From the cell containing the given text, extract its center point as [x, y] coordinate. 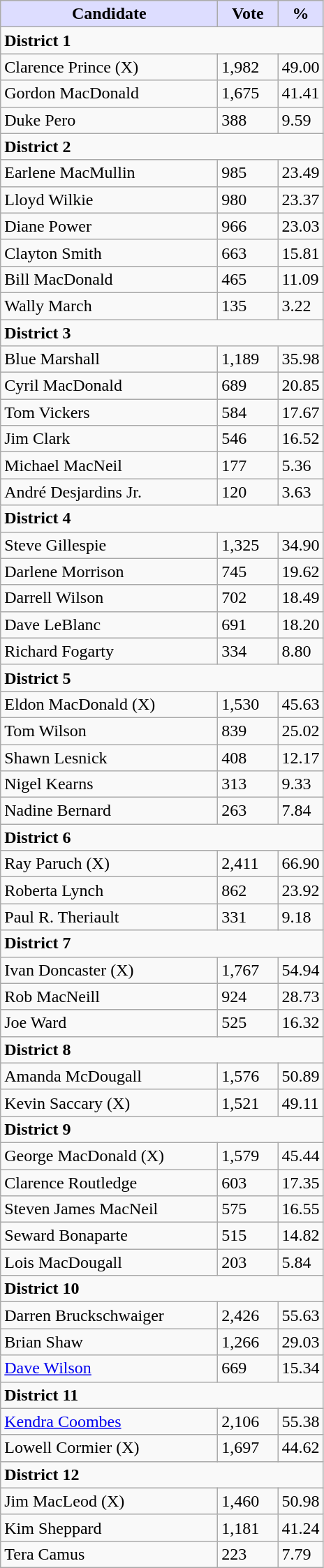
18.49 [300, 598]
Joe Ward [109, 1023]
120 [248, 492]
Tom Wilson [109, 731]
966 [248, 226]
49.00 [300, 67]
23.37 [300, 200]
135 [248, 306]
55.63 [300, 1315]
7.79 [300, 1554]
District 9 [162, 1129]
André Desjardins Jr. [109, 492]
District 3 [162, 333]
District 10 [162, 1289]
Nigel Kearns [109, 784]
12.17 [300, 757]
8.80 [300, 651]
2,426 [248, 1315]
691 [248, 625]
Shawn Lesnick [109, 757]
50.89 [300, 1076]
839 [248, 731]
Lowell Cormier (X) [109, 1448]
7.84 [300, 811]
334 [248, 651]
862 [248, 890]
515 [248, 1236]
1,530 [248, 704]
603 [248, 1183]
20.85 [300, 386]
45.44 [300, 1156]
District 11 [162, 1395]
41.24 [300, 1528]
41.41 [300, 94]
Candidate [109, 14]
663 [248, 253]
5.84 [300, 1262]
34.90 [300, 545]
Steven James MacNeil [109, 1209]
702 [248, 598]
66.90 [300, 864]
George MacDonald (X) [109, 1156]
584 [248, 412]
Clarence Routledge [109, 1183]
669 [248, 1368]
Nadine Bernard [109, 811]
25.02 [300, 731]
Kevin Saccary (X) [109, 1103]
54.94 [300, 970]
Seward Bonaparte [109, 1236]
Jim Clark [109, 439]
District 7 [162, 943]
23.49 [300, 173]
1,576 [248, 1076]
Vote [248, 14]
1,675 [248, 94]
745 [248, 572]
1,697 [248, 1448]
1,521 [248, 1103]
23.03 [300, 226]
15.34 [300, 1368]
3.63 [300, 492]
District 4 [162, 518]
546 [248, 439]
District 2 [162, 147]
177 [248, 465]
465 [248, 279]
Ray Paruch (X) [109, 864]
9.59 [300, 120]
1,189 [248, 359]
5.36 [300, 465]
Clayton Smith [109, 253]
Rob MacNeill [109, 996]
Steve Gillespie [109, 545]
3.22 [300, 306]
Duke Pero [109, 120]
Darrell Wilson [109, 598]
1,579 [248, 1156]
388 [248, 120]
1,266 [248, 1342]
Darlene Morrison [109, 572]
Gordon MacDonald [109, 94]
Kim Sheppard [109, 1528]
408 [248, 757]
% [300, 14]
223 [248, 1554]
17.35 [300, 1183]
525 [248, 1023]
50.98 [300, 1501]
18.20 [300, 625]
44.62 [300, 1448]
29.03 [300, 1342]
55.38 [300, 1421]
1,982 [248, 67]
Cyril MacDonald [109, 386]
11.09 [300, 279]
331 [248, 917]
Lois MacDougall [109, 1262]
Jim MacLeod (X) [109, 1501]
9.33 [300, 784]
16.55 [300, 1209]
Darren Bruckschwaiger [109, 1315]
District 5 [162, 678]
Wally March [109, 306]
Dave LeBlanc [109, 625]
49.11 [300, 1103]
15.81 [300, 253]
203 [248, 1262]
1,460 [248, 1501]
23.92 [300, 890]
313 [248, 784]
17.67 [300, 412]
Lloyd Wilkie [109, 200]
District 12 [162, 1474]
19.62 [300, 572]
Clarence Prince (X) [109, 67]
263 [248, 811]
924 [248, 996]
9.18 [300, 917]
45.63 [300, 704]
35.98 [300, 359]
Michael MacNeil [109, 465]
Paul R. Theriault [109, 917]
Richard Fogarty [109, 651]
980 [248, 200]
28.73 [300, 996]
Dave Wilson [109, 1368]
Eldon MacDonald (X) [109, 704]
Earlene MacMullin [109, 173]
Ivan Doncaster (X) [109, 970]
689 [248, 386]
1,767 [248, 970]
1,181 [248, 1528]
District 8 [162, 1050]
Kendra Coombes [109, 1421]
District 1 [162, 40]
2,106 [248, 1421]
575 [248, 1209]
16.32 [300, 1023]
2,411 [248, 864]
Bill MacDonald [109, 279]
985 [248, 173]
Brian Shaw [109, 1342]
14.82 [300, 1236]
Roberta Lynch [109, 890]
District 6 [162, 837]
Amanda McDougall [109, 1076]
Blue Marshall [109, 359]
16.52 [300, 439]
1,325 [248, 545]
Diane Power [109, 226]
Tera Camus [109, 1554]
Tom Vickers [109, 412]
